Search for the cell housing the specified text and yield its (x, y) center coordinate. 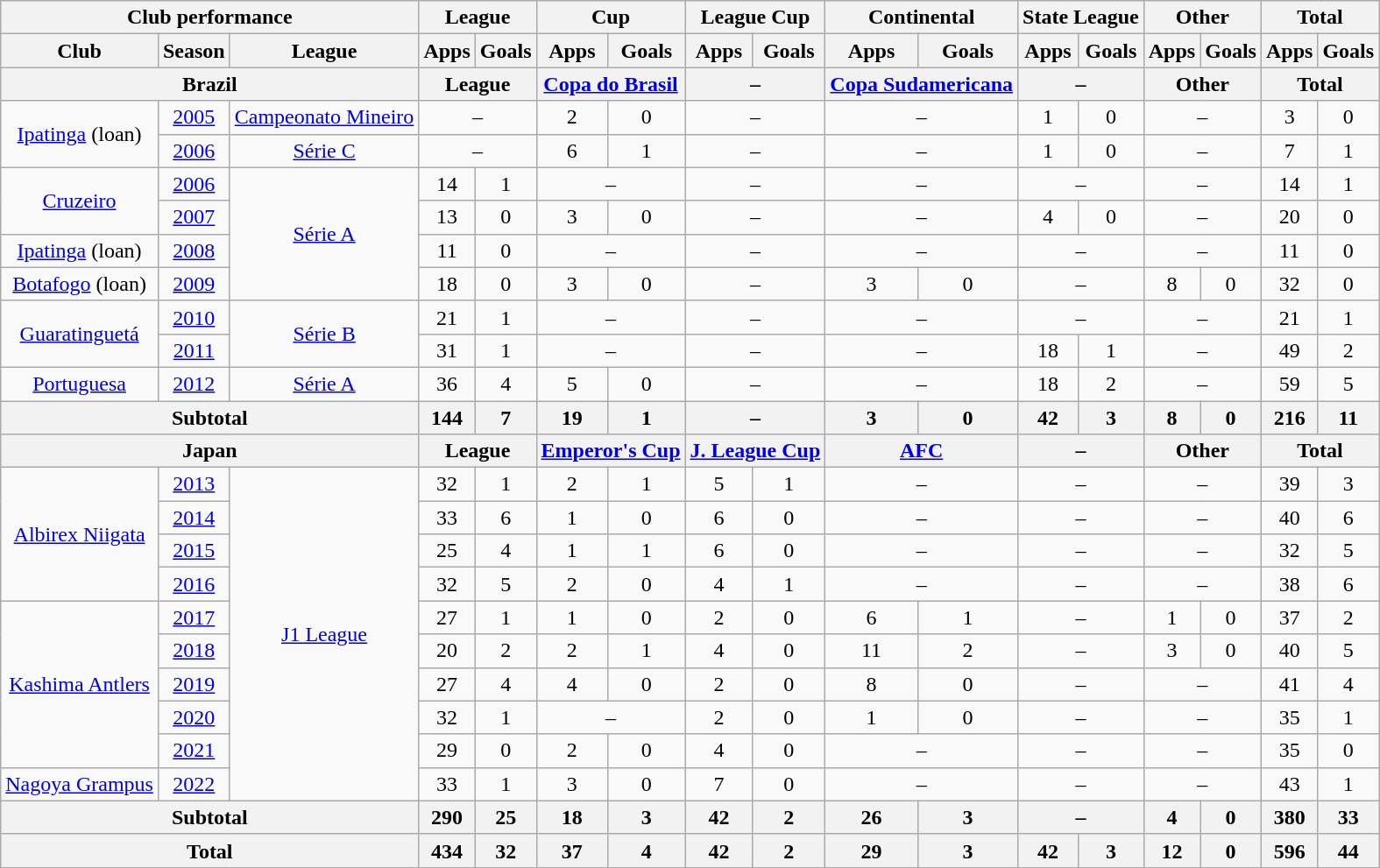
31 (447, 350)
Japan (210, 451)
Kashima Antlers (80, 684)
2015 (194, 551)
2019 (194, 684)
Emperor's Cup (611, 451)
2009 (194, 284)
J. League Cup (755, 451)
596 (1289, 850)
2008 (194, 251)
AFC (922, 451)
2011 (194, 350)
2018 (194, 651)
2022 (194, 784)
41 (1289, 684)
Série C (324, 151)
216 (1289, 418)
J1 League (324, 634)
380 (1289, 817)
19 (572, 418)
Cup (611, 18)
2020 (194, 717)
43 (1289, 784)
49 (1289, 350)
State League (1081, 18)
26 (872, 817)
League Cup (755, 18)
Season (194, 51)
2016 (194, 584)
38 (1289, 584)
Copa Sudamericana (922, 84)
39 (1289, 484)
2010 (194, 317)
Brazil (210, 84)
Club (80, 51)
290 (447, 817)
12 (1171, 850)
2005 (194, 117)
2013 (194, 484)
13 (447, 217)
2007 (194, 217)
Série B (324, 334)
59 (1289, 384)
2014 (194, 518)
Portuguesa (80, 384)
Botafogo (loan) (80, 284)
Nagoya Grampus (80, 784)
Guaratinguetá (80, 334)
Albirex Niigata (80, 534)
Club performance (210, 18)
44 (1348, 850)
36 (447, 384)
2012 (194, 384)
434 (447, 850)
Cruzeiro (80, 201)
Campeonato Mineiro (324, 117)
Copa do Brasil (611, 84)
2017 (194, 617)
2021 (194, 751)
144 (447, 418)
Continental (922, 18)
